Output the [x, y] coordinate of the center of the cell containing the given text.  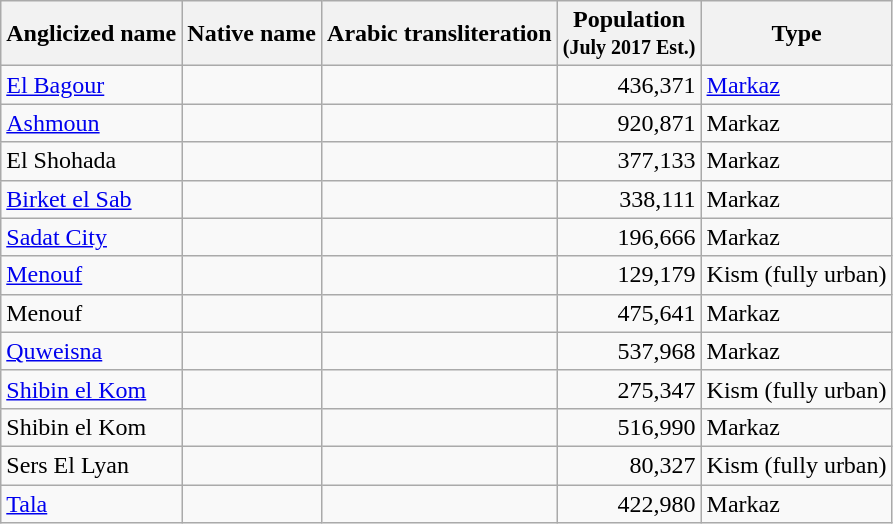
Sadat City [92, 237]
Type [796, 34]
422,980 [629, 503]
377,133 [629, 161]
920,871 [629, 123]
Native name [252, 34]
Anglicized name [92, 34]
338,111 [629, 199]
275,347 [629, 389]
475,641 [629, 313]
80,327 [629, 465]
Tala [92, 503]
Quweisna [92, 351]
516,990 [629, 427]
El Bagour [92, 85]
El Shohada [92, 161]
Ashmoun [92, 123]
Sers El Lyan [92, 465]
Birket el Sab [92, 199]
436,371 [629, 85]
129,179 [629, 275]
Population(July 2017 Est.) [629, 34]
537,968 [629, 351]
196,666 [629, 237]
Arabic transliteration [440, 34]
